Output the [X, Y] coordinate of the center of the cell containing the given text.  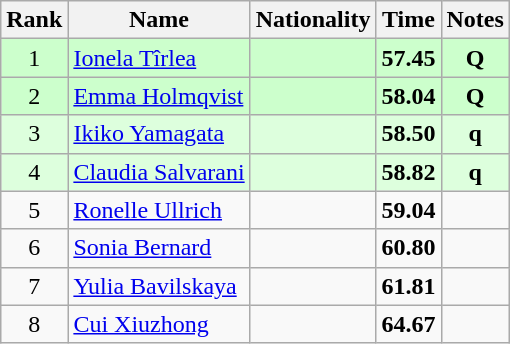
Emma Holmqvist [159, 96]
59.04 [408, 210]
Yulia Bavilskaya [159, 286]
58.50 [408, 134]
Notes [475, 20]
60.80 [408, 248]
57.45 [408, 58]
61.81 [408, 286]
4 [34, 172]
64.67 [408, 324]
Rank [34, 20]
Ikiko Yamagata [159, 134]
8 [34, 324]
3 [34, 134]
58.82 [408, 172]
Nationality [313, 20]
Claudia Salvarani [159, 172]
58.04 [408, 96]
1 [34, 58]
6 [34, 248]
Ionela Tîrlea [159, 58]
Time [408, 20]
2 [34, 96]
7 [34, 286]
Name [159, 20]
Sonia Bernard [159, 248]
Ronelle Ullrich [159, 210]
5 [34, 210]
Cui Xiuzhong [159, 324]
